Output the [x, y] coordinate of the center of the cell containing the given text.  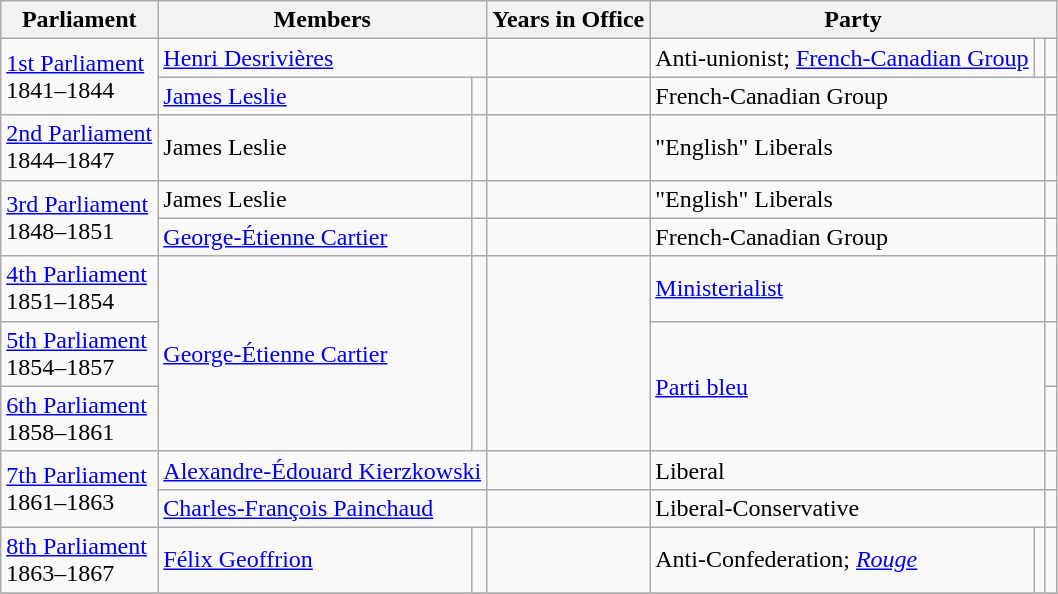
Liberal [848, 470]
Alexandre-Édouard Kierzkowski [322, 470]
Party [853, 20]
Charles-François Painchaud [322, 508]
Members [322, 20]
4th Parliament 1851–1854 [80, 288]
8th Parliament 1863–1867 [80, 560]
Anti-Confederation; Rouge [842, 560]
Ministerialist [848, 288]
1st Parliament1841–1844 [80, 77]
Félix Geoffrion [315, 560]
6th Parliament 1858–1861 [80, 418]
Henri Desrivières [322, 58]
5th Parliament 1854–1857 [80, 354]
3rd Parliament 1848–1851 [80, 218]
Liberal-Conservative [848, 508]
Parliament [80, 20]
Parti bleu [848, 386]
Years in Office [568, 20]
2nd Parliament 1844–1847 [80, 148]
7th Parliament1861–1863 [80, 489]
Anti-unionist; French-Canadian Group [842, 58]
